Extract the (X, Y) coordinate from the center of the cell holding the provided text.  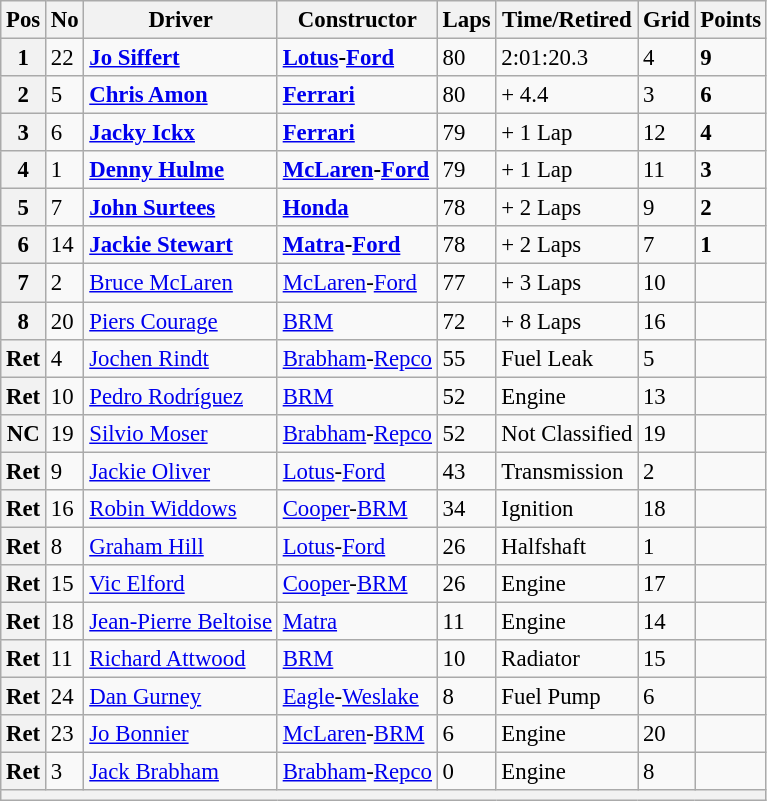
Denny Hulme (180, 170)
Piers Courage (180, 321)
Fuel Pump (567, 697)
Jacky Ickx (180, 133)
2:01:20.3 (567, 58)
McLaren-BRM (357, 734)
Robin Widdows (180, 509)
0 (466, 772)
Jack Brabham (180, 772)
Ignition (567, 509)
Matra-Ford (357, 245)
Pos (24, 20)
Chris Amon (180, 95)
Richard Attwood (180, 659)
+ 3 Laps (567, 283)
72 (466, 321)
24 (65, 697)
Points (730, 20)
Driver (180, 20)
Halfshaft (567, 546)
55 (466, 358)
Constructor (357, 20)
Pedro Rodríguez (180, 396)
No (65, 20)
Fuel Leak (567, 358)
Dan Gurney (180, 697)
Laps (466, 20)
John Surtees (180, 208)
22 (65, 58)
34 (466, 509)
+ 4.4 (567, 95)
Transmission (567, 471)
Grid (666, 20)
43 (466, 471)
17 (666, 584)
Jochen Rindt (180, 358)
Time/Retired (567, 20)
12 (666, 133)
Honda (357, 208)
Not Classified (567, 433)
Jo Siffert (180, 58)
+ 8 Laps (567, 321)
23 (65, 734)
Radiator (567, 659)
Silvio Moser (180, 433)
Jackie Oliver (180, 471)
Jean-Pierre Beltoise (180, 621)
Graham Hill (180, 546)
NC (24, 433)
Eagle-Weslake (357, 697)
Jackie Stewart (180, 245)
Matra (357, 621)
Vic Elford (180, 584)
Bruce McLaren (180, 283)
77 (466, 283)
13 (666, 396)
Jo Bonnier (180, 734)
